For the text-containing cell, return its midpoint in [X, Y] coordinate format. 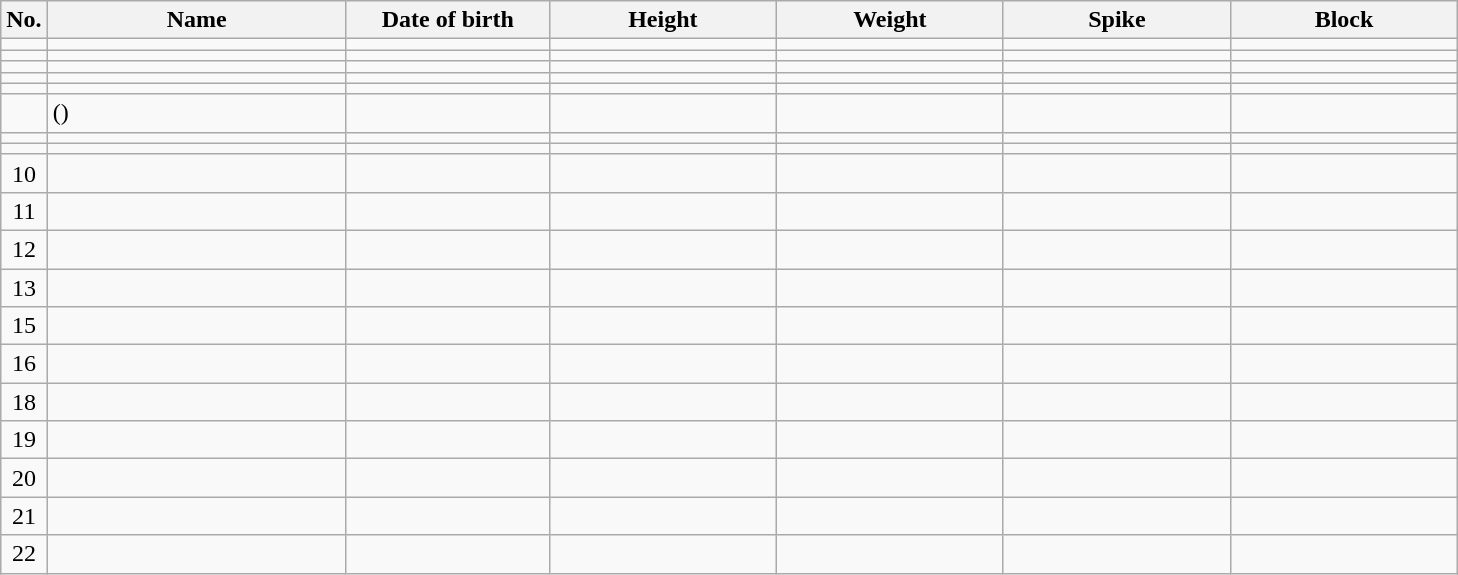
18 [24, 402]
Height [662, 20]
21 [24, 516]
Name [196, 20]
Spike [1116, 20]
20 [24, 478]
Weight [890, 20]
Block [1344, 20]
16 [24, 364]
22 [24, 554]
10 [24, 173]
13 [24, 287]
15 [24, 326]
No. [24, 20]
19 [24, 440]
() [196, 113]
12 [24, 249]
Date of birth [448, 20]
11 [24, 211]
